Output the [x, y] coordinate of the center of the cell containing the given text.  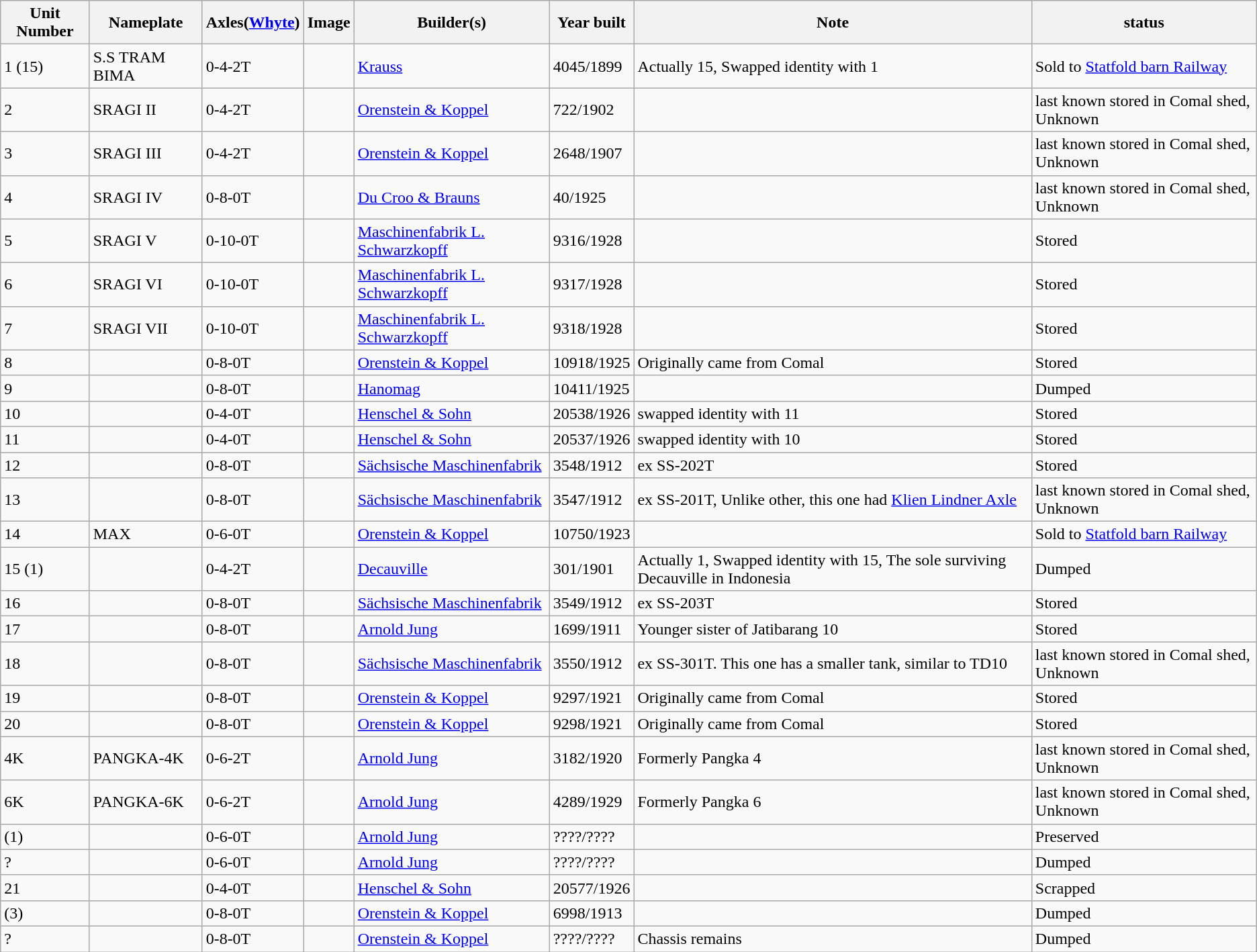
Formerly Pangka 4 [833, 759]
18 [45, 663]
9297/1921 [592, 698]
SRAGI IV [146, 197]
Du Croo & Brauns [451, 197]
20538/1926 [592, 414]
ex SS-301T. This one has a smaller tank, similar to TD10 [833, 663]
11 [45, 439]
10411/1925 [592, 388]
2 [45, 110]
Decauville [451, 569]
Unit Number [45, 23]
Younger sister of Jatibarang 10 [833, 629]
4045/1899 [592, 66]
13 [45, 499]
Formerly Pangka 6 [833, 802]
PANGKA-6K [146, 802]
SRAGI VI [146, 285]
3549/1912 [592, 604]
16 [45, 604]
Krauss [451, 66]
PANGKA-4K [146, 759]
Actually 1, Swapped identity with 15, The sole surviving Decauville in Indonesia [833, 569]
4 [45, 197]
10918/1925 [592, 363]
20577/1926 [592, 888]
9318/1928 [592, 328]
14 [45, 534]
40/1925 [592, 197]
722/1902 [592, 110]
17 [45, 629]
SRAGI V [146, 240]
SRAGI VII [146, 328]
2648/1907 [592, 153]
6 [45, 285]
1699/1911 [592, 629]
12 [45, 465]
15 (1) [45, 569]
Image [329, 23]
19 [45, 698]
Builder(s) [451, 23]
ex SS-201T, Unlike other, this one had Klien Lindner Axle [833, 499]
SRAGI III [146, 153]
3550/1912 [592, 663]
5 [45, 240]
20537/1926 [592, 439]
21 [45, 888]
Preserved [1144, 837]
(3) [45, 913]
Axles(Whyte) [252, 23]
Nameplate [146, 23]
Note [833, 23]
20 [45, 724]
6998/1913 [592, 913]
MAX [146, 534]
Scrapped [1144, 888]
4K [45, 759]
swapped identity with 11 [833, 414]
6K [45, 802]
9317/1928 [592, 285]
10 [45, 414]
3547/1912 [592, 499]
status [1144, 23]
10750/1923 [592, 534]
ex SS-202T [833, 465]
3548/1912 [592, 465]
Actually 15, Swapped identity with 1 [833, 66]
4289/1929 [592, 802]
ex SS-203T [833, 604]
Hanomag [451, 388]
(1) [45, 837]
301/1901 [592, 569]
9 [45, 388]
1 (15) [45, 66]
9298/1921 [592, 724]
3182/1920 [592, 759]
9316/1928 [592, 240]
SRAGI II [146, 110]
3 [45, 153]
Chassis remains [833, 939]
S.S TRAM BIMA [146, 66]
Year built [592, 23]
7 [45, 328]
8 [45, 363]
swapped identity with 10 [833, 439]
